Search for the cell housing the specified text and yield its (x, y) center coordinate. 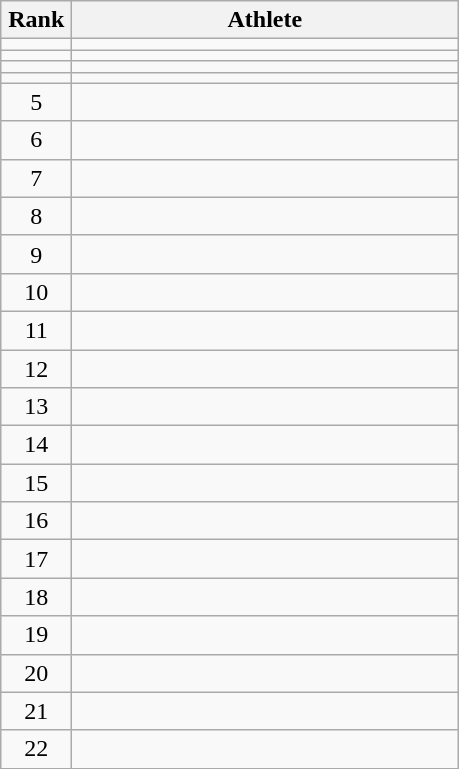
12 (36, 369)
17 (36, 559)
6 (36, 140)
18 (36, 597)
Athlete (265, 20)
22 (36, 749)
Rank (36, 20)
21 (36, 711)
11 (36, 330)
9 (36, 254)
10 (36, 292)
16 (36, 521)
13 (36, 407)
15 (36, 483)
8 (36, 216)
20 (36, 673)
19 (36, 635)
5 (36, 102)
14 (36, 445)
7 (36, 178)
